Search for the cell housing the specified text and yield its (X, Y) center coordinate. 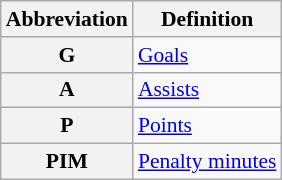
Definition (208, 19)
Points (208, 126)
P (67, 126)
G (67, 55)
PIM (67, 162)
Penalty minutes (208, 162)
Abbreviation (67, 19)
Goals (208, 55)
Assists (208, 90)
A (67, 90)
